Locate the cell with the specified text and output its [x, y] center coordinate. 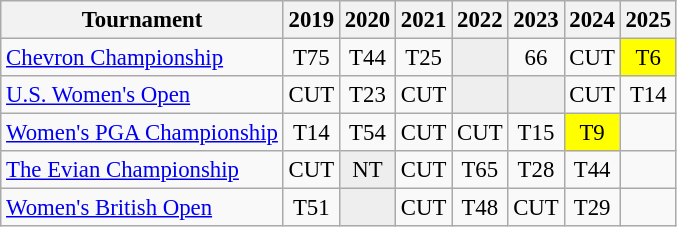
T6 [648, 58]
2024 [592, 20]
U.S. Women's Open [142, 95]
T29 [592, 208]
T48 [480, 208]
Chevron Championship [142, 58]
Tournament [142, 20]
NT [367, 170]
T65 [480, 170]
T23 [367, 95]
T75 [311, 58]
T28 [536, 170]
2022 [480, 20]
Women's PGA Championship [142, 133]
66 [536, 58]
The Evian Championship [142, 170]
T51 [311, 208]
2019 [311, 20]
T25 [424, 58]
T9 [592, 133]
2025 [648, 20]
2023 [536, 20]
T15 [536, 133]
2020 [367, 20]
2021 [424, 20]
T54 [367, 133]
Women's British Open [142, 208]
